Find where the given text appears and provide that cell's center as [X, Y] coordinate. 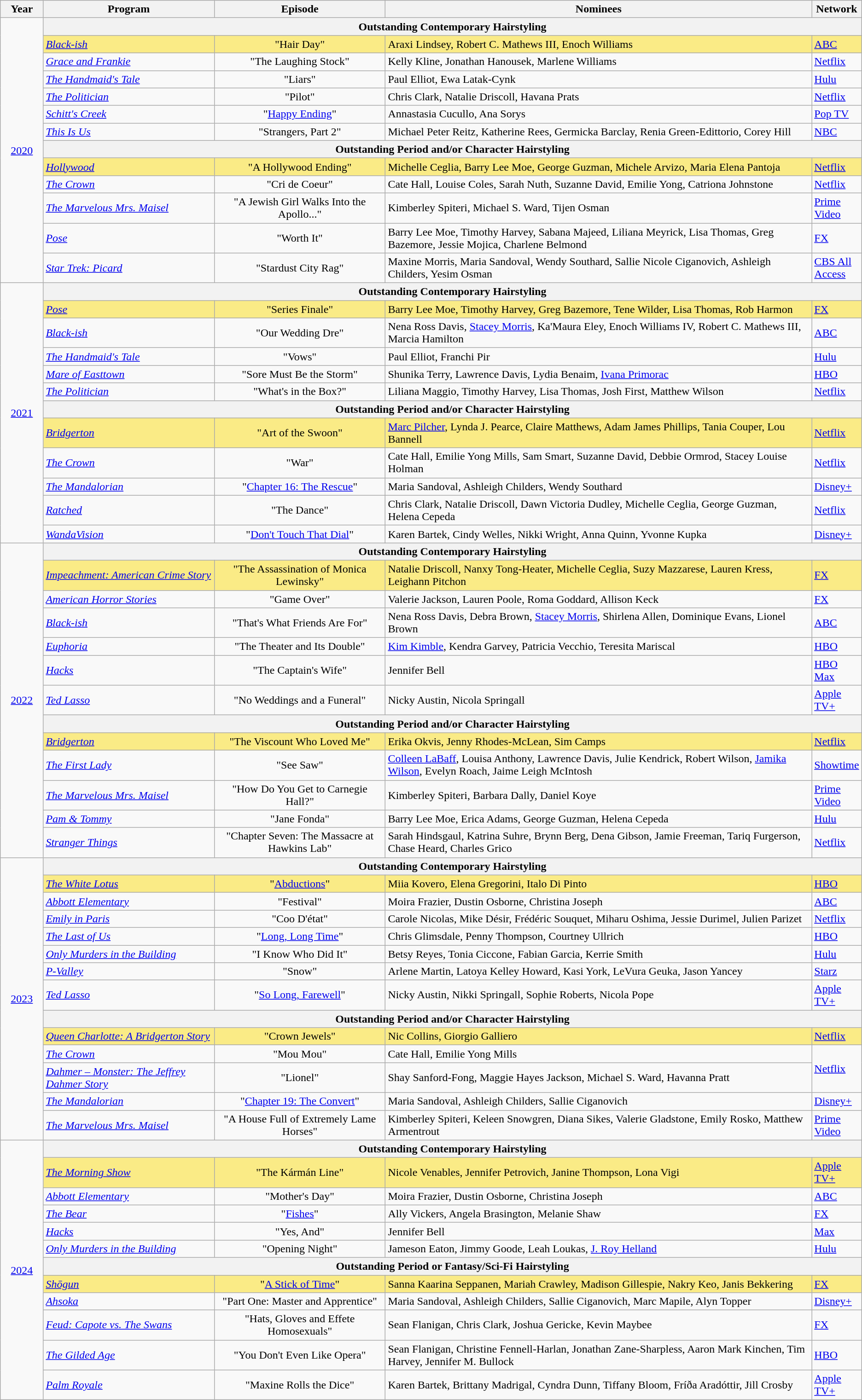
Ally Vickers, Angela Brasington, Melanie Shaw [599, 1214]
"Coo D'état" [300, 919]
"Happy Ending" [300, 114]
"Abductions" [300, 884]
Arlene Martin, Latoya Kelley Howard, Kasi York, LeVura Geuka, Jason Yancey [599, 972]
"Fishes" [300, 1214]
NBC [837, 132]
Nominees [599, 9]
Maria Sandoval, Ashleigh Childers, Sallie Ciganovich [599, 1101]
Paul Elliot, Franchi Pir [599, 357]
Nena Ross Davis, Stacey Morris, Ka'Maura Eley, Enoch Williams IV, Robert C. Mathews III, Marcia Hamilton [599, 333]
Barry Lee Moe, Timothy Harvey, Greg Bazemore, Tene Wilder, Lisa Thomas, Rob Harmon [599, 309]
2021 [22, 413]
"The Theater and Its Double" [300, 647]
Network [837, 9]
Hollywood [129, 167]
Showtime [837, 765]
Paul Elliot, Ewa Latak-Cynk [599, 79]
Star Trek: Picard [129, 268]
"Strangers, Part 2" [300, 132]
Nicole Venables, Jennifer Petrovich, Janine Thompson, Lona Vigi [599, 1173]
"Maxine Rolls the Dice" [300, 1385]
Pop TV [837, 114]
2023 [22, 999]
"A Stick of Time" [300, 1284]
"The Dance" [300, 510]
"Hair Day" [300, 44]
The Last of Us [129, 936]
Grace and Frankie [129, 62]
Program [129, 9]
Marc Pilcher, Lynda J. Pearce, Claire Matthews, Adam James Phillips, Tania Couper, Lou Bannell [599, 433]
P-Valley [129, 972]
Karen Bartek, Cindy Welles, Nikki Wright, Anna Quinn, Yvonne Kupka [599, 534]
Shōgun [129, 1284]
American Horror Stories [129, 599]
"Hats, Gloves and Effete Homosexuals" [300, 1325]
"The Kármán Line" [300, 1173]
"See Saw" [300, 765]
The Gilded Age [129, 1355]
Euphoria [129, 647]
"Mou Mou" [300, 1054]
"War" [300, 463]
Sean Flanigan, Christine Fennell-Harlan, Jonathan Zane-Sharpless, Aaron Mark Kinchen, Tim Harvey, Jennifer M. Bullock [599, 1355]
Kimberley Spiteri, Michael S. Ward, Tijen Osman [599, 208]
Impeachment: American Crime Story [129, 575]
"Chapter Seven: The Massacre at Hawkins Lab" [300, 842]
Maria Sandoval, Ashleigh Childers, Wendy Southard [599, 486]
"So Long, Farewell" [300, 995]
Max [837, 1231]
Sanna Kaarina Seppanen, Mariah Crawley, Madison Gillespie, Nakry Keo, Janis Bekkering [599, 1284]
"Series Finale" [300, 309]
Karen Bartek, Brittany Madrigal, Cyndra Dunn, Tiffany Bloom, Fríða Aradóttir, Jill Crosby [599, 1385]
Nicky Austin, Nicola Springall [599, 700]
"Don't Touch That Dial" [300, 534]
"Worth It" [300, 237]
"Festival" [300, 901]
WandaVision [129, 534]
Dahmer – Monster: The Jeffrey Dahmer Story [129, 1078]
Starz [837, 972]
CBS All Access [837, 268]
Ratched [129, 510]
2022 [22, 700]
"Lionel" [300, 1078]
Queen Charlotte: A Bridgerton Story [129, 1036]
Year [22, 9]
Cate Hall, Louise Coles, Sarah Nuth, Suzanne David, Emilie Yong, Catriona Johnstone [599, 184]
Outstanding Period or Fantasy/Sci-Fi Hairstyling [452, 1266]
"What's in the Box?" [300, 392]
"Art of the Swoon" [300, 433]
"Yes, And" [300, 1231]
Ahsoka [129, 1302]
"Liars" [300, 79]
Valerie Jackson, Lauren Poole, Roma Goddard, Allison Keck [599, 599]
Shunika Terry, Lawrence Davis, Lydia Benaim, Ivana Primorac [599, 374]
"No Weddings and a Funeral" [300, 700]
"Chapter 19: The Convert" [300, 1101]
"Long, Long Time" [300, 936]
The Morning Show [129, 1173]
This Is Us [129, 132]
Carole Nicolas, Mike Désir, Frédéric Souquet, Miharu Oshima, Jessie Durimel, Julien Parizet [599, 919]
"A House Full of Extremely Lame Horses" [300, 1125]
Stranger Things [129, 842]
"That's What Friends Are For" [300, 623]
Feud: Capote vs. The Swans [129, 1325]
"Crown Jewels" [300, 1036]
Shay Sanford-Fong, Maggie Hayes Jackson, Michael S. Ward, Havanna Pratt [599, 1078]
Kimberley Spiteri, Barbara Dally, Daniel Koye [599, 795]
Miia Kovero, Elena Gregorini, Italo Di Pinto [599, 884]
Chris Clark, Natalie Driscoll, Havana Prats [599, 97]
"A Jewish Girl Walks Into the Apollo..." [300, 208]
The First Lady [129, 765]
Barry Lee Moe, Erica Adams, George Guzman, Helena Cepeda [599, 819]
Emily in Paris [129, 919]
"Snow" [300, 972]
Pam & Tommy [129, 819]
Nena Ross Davis, Debra Brown, Stacey Morris, Shirlena Allen, Dominique Evans, Lionel Brown [599, 623]
Colleen LaBaff, Louisa Anthony, Lawrence Davis, Julie Kendrick, Robert Wilson, Jamika Wilson, Evelyn Roach, Jaime Leigh McIntosh [599, 765]
"Cri de Coeur" [300, 184]
"The Viscount Who Loved Me" [300, 741]
Episode [300, 9]
Nic Collins, Giorgio Galliero [599, 1036]
Nicky Austin, Nikki Springall, Sophie Roberts, Nicola Pope [599, 995]
Chris Glimsdale, Penny Thompson, Courtney Ullrich [599, 936]
"A Hollywood Ending" [300, 167]
Kimberley Spiteri, Keleen Snowgren, Diana Sikes, Valerie Gladstone, Emily Rosko, Matthew Armentrout [599, 1125]
Erika Okvis, Jenny Rhodes-McLean, Sim Camps [599, 741]
"Pilot" [300, 97]
Maria Sandoval, Ashleigh Childers, Sallie Ciganovich, Marc Mapile, Alyn Topper [599, 1302]
HBO Max [837, 670]
Mare of Easttown [129, 374]
"How Do You Get to Carnegie Hall?" [300, 795]
Schitt's Creek [129, 114]
Michelle Ceglia, Barry Lee Moe, George Guzman, Michele Arvizo, Maria Elena Pantoja [599, 167]
"Chapter 16: The Rescue" [300, 486]
"Part One: Master and Apprentice" [300, 1302]
"Jane Fonda" [300, 819]
Natalie Driscoll, Nanxy Tong-Heater, Michelle Ceglia, Suzy Mazzarese, Lauren Kress, Leighann Pitchon [599, 575]
"Our Wedding Dre" [300, 333]
Cate Hall, Emilie Yong Mills, Sam Smart, Suzanne David, Debbie Ormrod, Stacey Louise Holman [599, 463]
"Vows" [300, 357]
Jameson Eaton, Jimmy Goode, Leah Loukas, J. Roy Helland [599, 1249]
"Sore Must Be the Storm" [300, 374]
Michael Peter Reitz, Katherine Rees, Germicka Barclay, Renia Green-Edittorio, Corey Hill [599, 132]
Liliana Maggio, Timothy Harvey, Lisa Thomas, Josh First, Matthew Wilson [599, 392]
Betsy Reyes, Tonia Ciccone, Fabian Garcia, Kerrie Smith [599, 954]
"Stardust City Rag" [300, 268]
Sean Flanigan, Chris Clark, Joshua Gericke, Kevin Maybee [599, 1325]
"You Don't Even Like Opera" [300, 1355]
"Opening Night" [300, 1249]
2024 [22, 1270]
"The Assassination of Monica Lewinsky" [300, 575]
Araxi Lindsey, Robert C. Mathews III, Enoch Williams [599, 44]
Sarah Hindsgaul, Katrina Suhre, Brynn Berg, Dena Gibson, Jamie Freeman, Tariq Furgerson, Chase Heard, Charles Grico [599, 842]
Maxine Morris, Maria Sandoval, Wendy Southard, Sallie Nicole Ciganovich, Ashleigh Childers, Yesim Osman [599, 268]
Kim Kimble, Kendra Garvey, Patricia Vecchio, Teresita Mariscal [599, 647]
The White Lotus [129, 884]
"Game Over" [300, 599]
Cate Hall, Emilie Yong Mills [599, 1054]
Barry Lee Moe, Timothy Harvey, Sabana Majeed, Liliana Meyrick, Lisa Thomas, Greg Bazemore, Jessie Mojica, Charlene Belmond [599, 237]
2020 [22, 150]
Chris Clark, Natalie Driscoll, Dawn Victoria Dudley, Michelle Ceglia, George Guzman, Helena Cepeda [599, 510]
"The Captain's Wife" [300, 670]
"I Know Who Did It" [300, 954]
Annastasia Cucullo, Ana Sorys [599, 114]
Palm Royale [129, 1385]
"The Laughing Stock" [300, 62]
Kelly Kline, Jonathan Hanousek, Marlene Williams [599, 62]
The Bear [129, 1214]
"Mother's Day" [300, 1196]
